Find where the given text appears and provide that cell's center as (X, Y) coordinate. 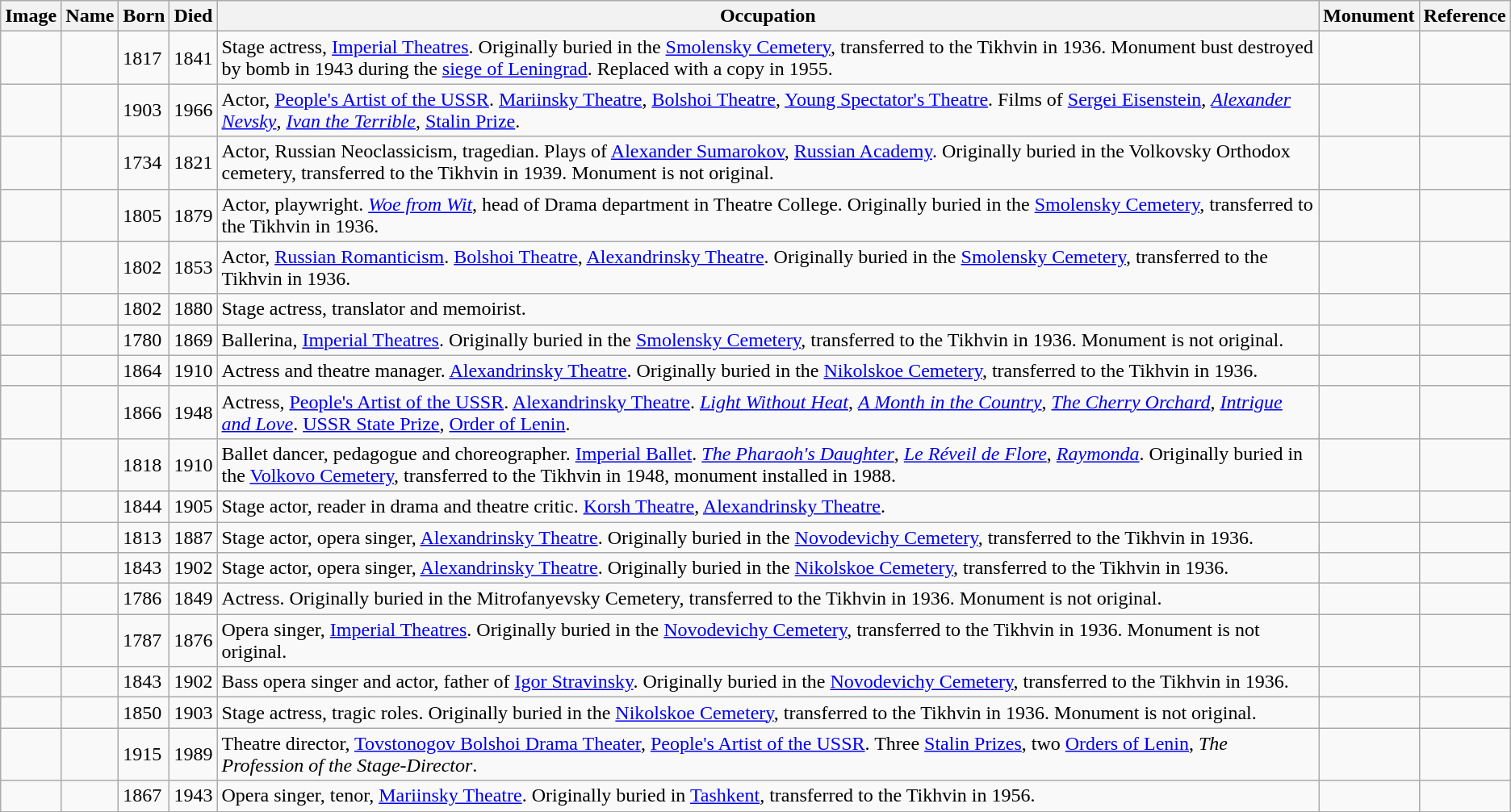
Actress. Originally buried in the Mitrofanyevsky Cemetery, transferred to the Tikhvin in 1936. Monument is not original. (768, 599)
1844 (144, 506)
1813 (144, 537)
1786 (144, 599)
1818 (144, 465)
1943 (194, 796)
Occupation (768, 16)
Actor, Russian Romanticism. Bolshoi Theatre, Alexandrinsky Theatre. Originally buried in the Smolensky Cemetery, transferred to the Tikhvin in 1936. (768, 268)
1915 (144, 754)
1876 (194, 641)
1805 (144, 215)
1841 (194, 58)
Image (31, 16)
1849 (194, 599)
Monument (1369, 16)
1948 (194, 412)
1780 (144, 340)
Died (194, 16)
Ballerina, Imperial Theatres. Originally buried in the Smolensky Cemetery, transferred to the Tikhvin in 1936. Monument is not original. (768, 340)
Stage actor, opera singer, Alexandrinsky Theatre. Originally buried in the Novodevichy Cemetery, transferred to the Tikhvin in 1936. (768, 537)
Stage actor, opera singer, Alexandrinsky Theatre. Originally buried in the Nikolskoe Cemetery, transferred to the Tikhvin in 1936. (768, 568)
1850 (144, 713)
Actress and theatre manager. Alexandrinsky Theatre. Originally buried in the Nikolskoe Cemetery, transferred to the Tikhvin in 1936. (768, 370)
1966 (194, 110)
1905 (194, 506)
1864 (144, 370)
1734 (144, 163)
Born (144, 16)
1879 (194, 215)
Stage actress, tragic roles. Originally buried in the Nikolskoe Cemetery, transferred to the Tikhvin in 1936. Monument is not original. (768, 713)
1880 (194, 309)
Opera singer, Imperial Theatres. Originally buried in the Novodevichy Cemetery, transferred to the Tikhvin in 1936. Monument is not original. (768, 641)
1866 (144, 412)
1853 (194, 268)
1821 (194, 163)
Stage actress, translator and memoirist. (768, 309)
1869 (194, 340)
Bass opera singer and actor, father of Igor Stravinsky. Originally buried in the Novodevichy Cemetery, transferred to the Tikhvin in 1936. (768, 682)
1887 (194, 537)
1867 (144, 796)
1989 (194, 754)
1787 (144, 641)
Opera singer, tenor, Mariinsky Theatre. Originally buried in Tashkent, transferred to the Tikhvin in 1956. (768, 796)
Stage actor, reader in drama and theatre critic. Korsh Theatre, Alexandrinsky Theatre. (768, 506)
1817 (144, 58)
Name (90, 16)
Reference (1464, 16)
